Determine the [x, y] coordinate at the center of the cell enclosing the given text.  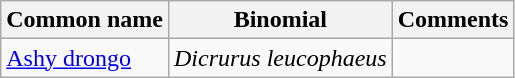
Dicrurus leucophaeus [280, 58]
Comments [453, 20]
Binomial [280, 20]
Common name [85, 20]
Ashy drongo [85, 58]
